Detect which cell encompasses the target text, then output its [x, y] center coordinate. 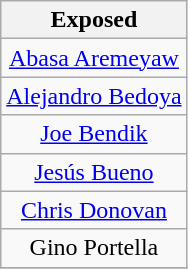
Abasa Aremeyaw [94, 58]
Chris Donovan [94, 210]
Alejandro Bedoya [94, 96]
Exposed [94, 20]
Joe Bendik [94, 134]
Gino Portella [94, 248]
Jesús Bueno [94, 172]
